Capture the cell that displays the provided text and extract its (x, y) central coordinate. 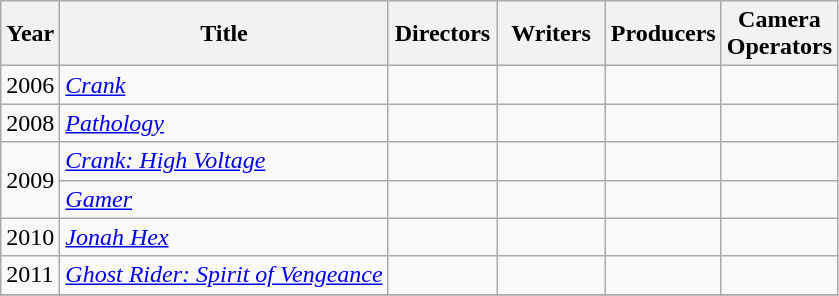
Writers (552, 34)
2008 (30, 123)
Pathology (224, 123)
Title (224, 34)
2006 (30, 85)
2011 (30, 275)
Producers (663, 34)
Crank (224, 85)
CameraOperators (779, 34)
2009 (30, 180)
Gamer (224, 199)
Directors (442, 34)
2010 (30, 237)
Year (30, 34)
Jonah Hex (224, 237)
Crank: High Voltage (224, 161)
Ghost Rider: Spirit of Vengeance (224, 275)
